Identify which cell holds the provided text, then report its (x, y) central coordinate. 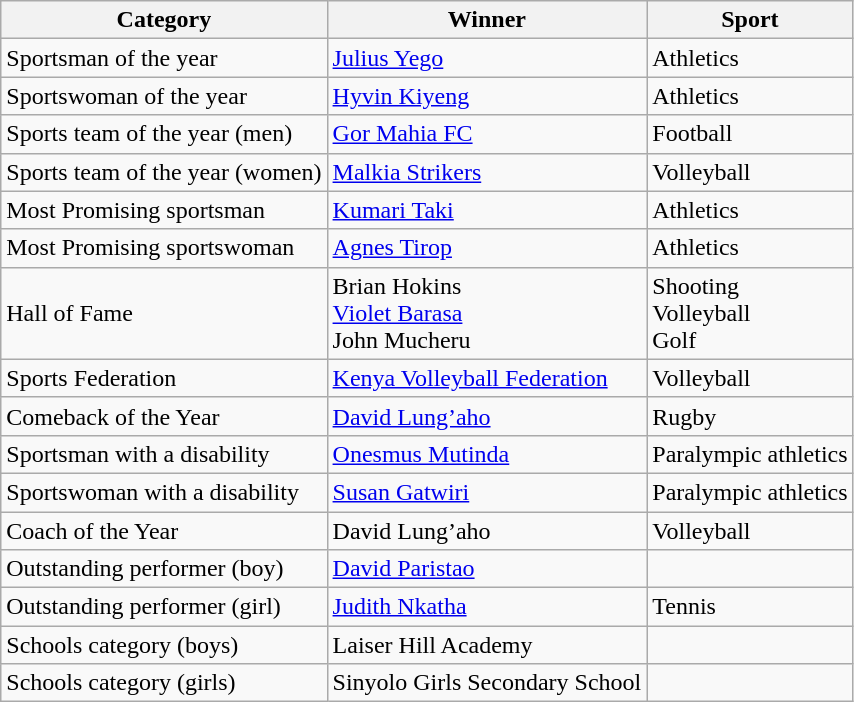
Brian HokinsViolet BarasaJohn Mucheru (487, 313)
Julius Yego (487, 58)
Sports Federation (164, 378)
Gor Mahia FC (487, 134)
Hyvin Kiyeng (487, 96)
Onesmus Mutinda (487, 454)
Tennis (750, 607)
Sportsman with a disability (164, 454)
David Paristao (487, 569)
Sports team of the year (men) (164, 134)
Schools category (girls) (164, 683)
Agnes Tirop (487, 248)
Sportswoman of the year (164, 96)
Sportsman of the year (164, 58)
Laiser Hill Academy (487, 645)
Kumari Taki (487, 210)
Outstanding performer (girl) (164, 607)
Sinyolo Girls Secondary School (487, 683)
ShootingVolleyballGolf (750, 313)
Susan Gatwiri (487, 492)
Coach of the Year (164, 531)
Judith Nkatha (487, 607)
Most Promising sportsman (164, 210)
Category (164, 20)
Kenya Volleyball Federation (487, 378)
Winner (487, 20)
Malkia Strikers (487, 172)
Football (750, 134)
Hall of Fame (164, 313)
Comeback of the Year (164, 416)
Most Promising sportswoman (164, 248)
Outstanding performer (boy) (164, 569)
Rugby (750, 416)
Sport (750, 20)
Sports team of the year (women) (164, 172)
Schools category (boys) (164, 645)
Sportswoman with a disability (164, 492)
